Scan for the cell matching the given text and deliver its (X, Y) coordinate at center. 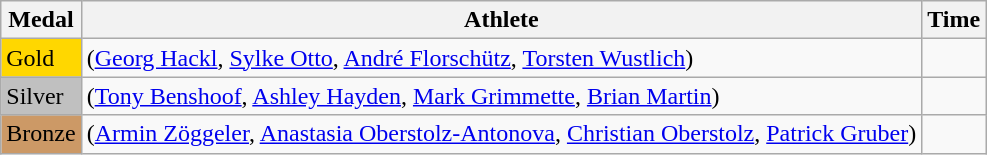
Athlete (502, 20)
Time (954, 20)
Bronze (41, 134)
Gold (41, 58)
(Georg Hackl, Sylke Otto, André Florschütz, Torsten Wustlich) (502, 58)
(Armin Zöggeler, Anastasia Oberstolz-Antonova, Christian Oberstolz, Patrick Gruber) (502, 134)
Silver (41, 96)
Medal (41, 20)
(Tony Benshoof, Ashley Hayden, Mark Grimmette, Brian Martin) (502, 96)
